Pinpoint the cell where the given text exists, returning its [x, y] midpoint coordinate. 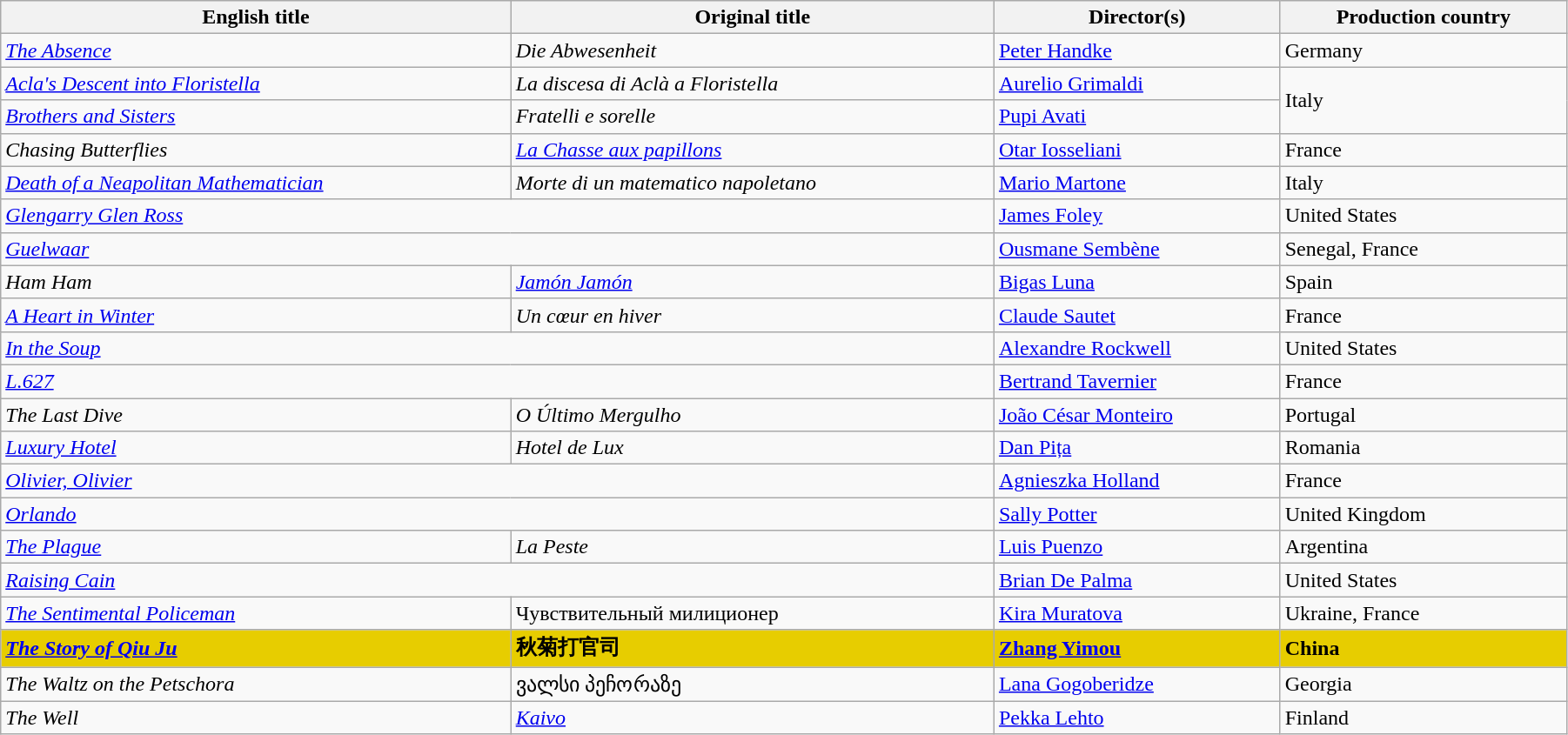
Luxury Hotel [256, 448]
Chasing Butterflies [256, 150]
Portugal [1424, 415]
Senegal, France [1424, 249]
Чувствительный милиционер [752, 613]
Georgia [1424, 684]
United Kingdom [1424, 514]
Agnieszka Holland [1136, 481]
Brian De Palma [1136, 580]
Sally Potter [1136, 514]
La discesa di Aclà a Floristella [752, 84]
Ousmane Sembène [1136, 249]
The Waltz on the Petschora [256, 684]
Otar Iosseliani [1136, 150]
The Story of Qiu Ju [256, 649]
Original title [752, 17]
Claude Sautet [1136, 315]
Germany [1424, 50]
Morte di un matematico napoletano [752, 183]
L.627 [498, 381]
Brothers and Sisters [256, 117]
Pekka Lehto [1136, 718]
Pupi Avati [1136, 117]
Raising Cain [498, 580]
Lana Gogoberidze [1136, 684]
Aurelio Grimaldi [1136, 84]
Luis Puenzo [1136, 547]
Argentina [1424, 547]
Peter Handke [1136, 50]
João César Monteiro [1136, 415]
Romania [1424, 448]
ვალსი პეჩორაზე [752, 684]
China [1424, 649]
Acla's Descent into Floristella [256, 84]
Bertrand Tavernier [1136, 381]
Glengarry Glen Ross [498, 216]
秋菊打官司 [752, 649]
Finland [1424, 718]
Ham Ham [256, 282]
The Sentimental Policeman [256, 613]
Death of a Neapolitan Mathematician [256, 183]
Un cœur en hiver [752, 315]
Bigas Luna [1136, 282]
James Foley [1136, 216]
Jamón Jamón [752, 282]
Orlando [498, 514]
Ukraine, France [1424, 613]
Guelwaar [498, 249]
The Last Dive [256, 415]
Production country [1424, 17]
In the Soup [498, 348]
Hotel de Lux [752, 448]
Fratelli e sorelle [752, 117]
O Último Mergulho [752, 415]
Spain [1424, 282]
Zhang Yimou [1136, 649]
Director(s) [1136, 17]
Alexandre Rockwell [1136, 348]
The Absence [256, 50]
La Peste [752, 547]
Olivier, Olivier [498, 481]
Dan Pița [1136, 448]
A Heart in Winter [256, 315]
Kaivo [752, 718]
La Chasse aux papillons [752, 150]
The Well [256, 718]
Mario Martone [1136, 183]
Die Abwesenheit [752, 50]
The Plague [256, 547]
English title [256, 17]
Kira Muratova [1136, 613]
